Pinpoint the cell where the given text exists, returning its [X, Y] midpoint coordinate. 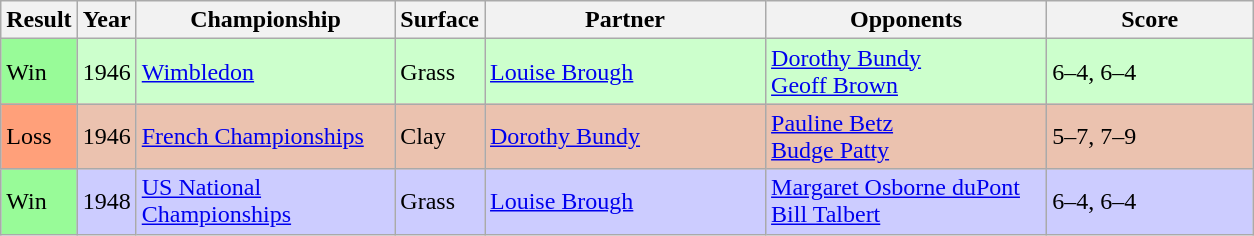
Score [1150, 20]
1948 [106, 202]
French Championships [266, 136]
Dorothy Bundy [624, 136]
Result [39, 20]
US National Championships [266, 202]
Wimbledon [266, 72]
Surface [440, 20]
Partner [624, 20]
Pauline Betz Budge Patty [906, 136]
Clay [440, 136]
Opponents [906, 20]
Margaret Osborne duPont Bill Talbert [906, 202]
Loss [39, 136]
5–7, 7–9 [1150, 136]
Championship [266, 20]
Year [106, 20]
Dorothy Bundy Geoff Brown [906, 72]
